Pinpoint the cell where the given text exists, returning its [X, Y] midpoint coordinate. 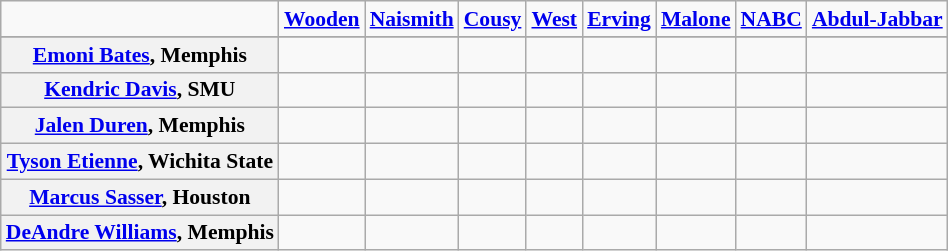
DeAndre Williams, Memphis [140, 233]
Jalen Duren, Memphis [140, 126]
Abdul-Jabbar [878, 19]
Kendric Davis, SMU [140, 90]
Emoni Bates, Memphis [140, 55]
Erving [619, 19]
NABC [772, 19]
West [554, 19]
Wooden [322, 19]
Marcus Sasser, Houston [140, 197]
Cousy [493, 19]
Naismith [412, 19]
Malone [696, 19]
Tyson Etienne, Wichita State [140, 162]
